Pinpoint the cell where the given text exists, returning its [X, Y] midpoint coordinate. 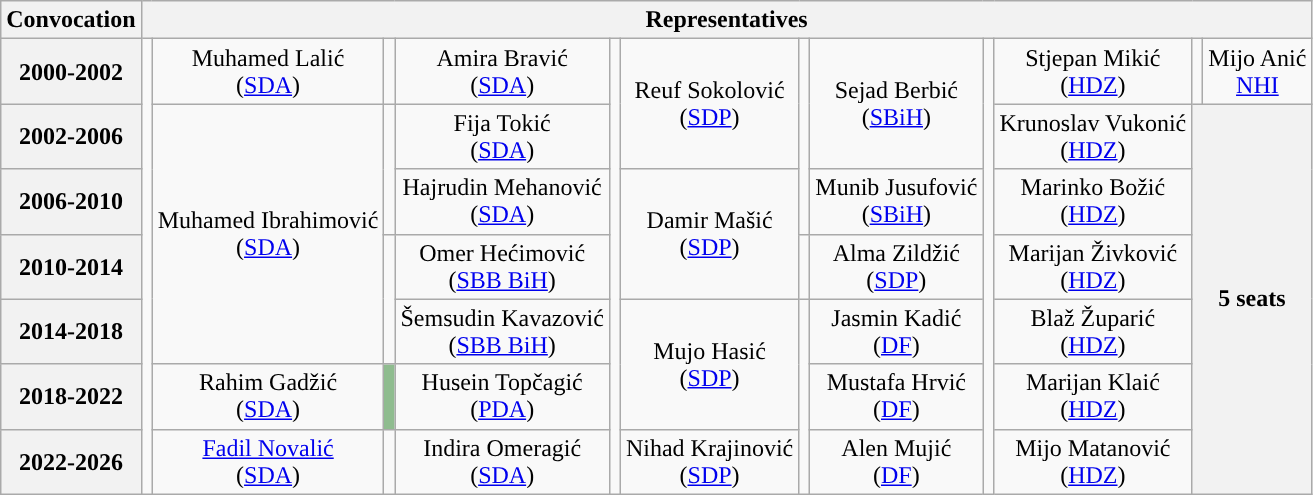
Muhamed Ibrahimović(SDA) [268, 234]
Munib Jusufović(SBiH) [896, 202]
Mustafa Hrvić(DF) [896, 396]
2006-2010 [71, 202]
Reuf Sokolović(SDP) [709, 104]
Mijo Matanović(HDZ) [1093, 462]
Marijan Živković(HDZ) [1093, 266]
Marijan Klaić(HDZ) [1093, 396]
Blaž Župarić(HDZ) [1093, 332]
2002-2006 [71, 136]
Amira Bravić(SDA) [502, 72]
Sejad Berbić(SBiH) [896, 104]
Jasmin Kadić(DF) [896, 332]
Rahim Gadžić(SDA) [268, 396]
Muhamed Lalić(SDA) [268, 72]
Šemsudin Kavazović(SBB BiH) [502, 332]
Omer Hećimović(SBB BiH) [502, 266]
Marinko Božić(HDZ) [1093, 202]
Krunoslav Vukonić(HDZ) [1093, 136]
Fija Tokić(SDA) [502, 136]
Alen Mujić(DF) [896, 462]
2010-2014 [71, 266]
Mujo Hasić(SDP) [709, 364]
Damir Mašić(SDP) [709, 234]
2018-2022 [71, 396]
Stjepan Mikić(HDZ) [1093, 72]
Husein Topčagić(PDA) [502, 396]
Convocation [71, 20]
Indira Omeragić(SDA) [502, 462]
Hajrudin Mehanović(SDA) [502, 202]
Representatives [726, 20]
Mijo AnićNHI [1258, 72]
Fadil Novalić(SDA) [268, 462]
Nihad Krajinović(SDP) [709, 462]
2014-2018 [71, 332]
2022-2026 [71, 462]
2000-2002 [71, 72]
Alma Zildžić(SDP) [896, 266]
5 seats [1252, 299]
